Find where the given text appears and provide that cell's center as [X, Y] coordinate. 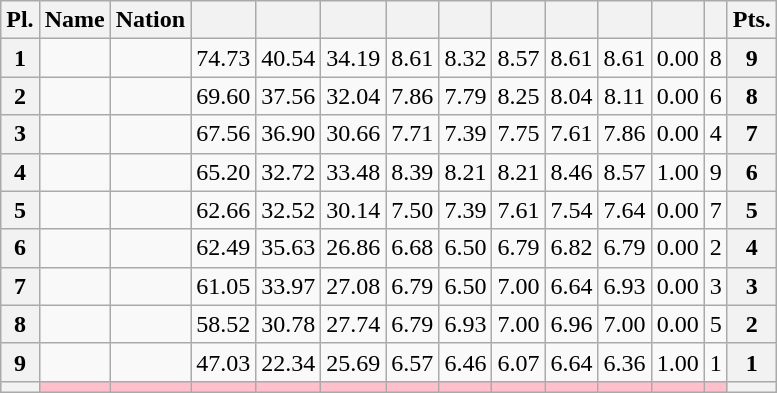
30.78 [288, 324]
Pts. [752, 20]
8.39 [412, 172]
27.74 [354, 324]
65.20 [224, 172]
8.46 [572, 172]
6.36 [624, 362]
37.56 [288, 96]
34.19 [354, 58]
6.68 [412, 248]
8.32 [466, 58]
62.49 [224, 248]
7.75 [518, 134]
32.52 [288, 210]
22.34 [288, 362]
67.56 [224, 134]
27.08 [354, 286]
7.64 [624, 210]
33.48 [354, 172]
32.72 [288, 172]
40.54 [288, 58]
7.71 [412, 134]
35.63 [288, 248]
61.05 [224, 286]
Nation [150, 20]
30.66 [354, 134]
32.04 [354, 96]
6.82 [572, 248]
6.57 [412, 362]
30.14 [354, 210]
8.11 [624, 96]
36.90 [288, 134]
47.03 [224, 362]
25.69 [354, 362]
7.50 [412, 210]
6.96 [572, 324]
74.73 [224, 58]
Pl. [20, 20]
6.07 [518, 362]
26.86 [354, 248]
69.60 [224, 96]
58.52 [224, 324]
7.79 [466, 96]
7.54 [572, 210]
6.46 [466, 362]
8.04 [572, 96]
8.25 [518, 96]
33.97 [288, 286]
Name [74, 20]
62.66 [224, 210]
